Pinpoint the cell where the given text exists, returning its [X, Y] midpoint coordinate. 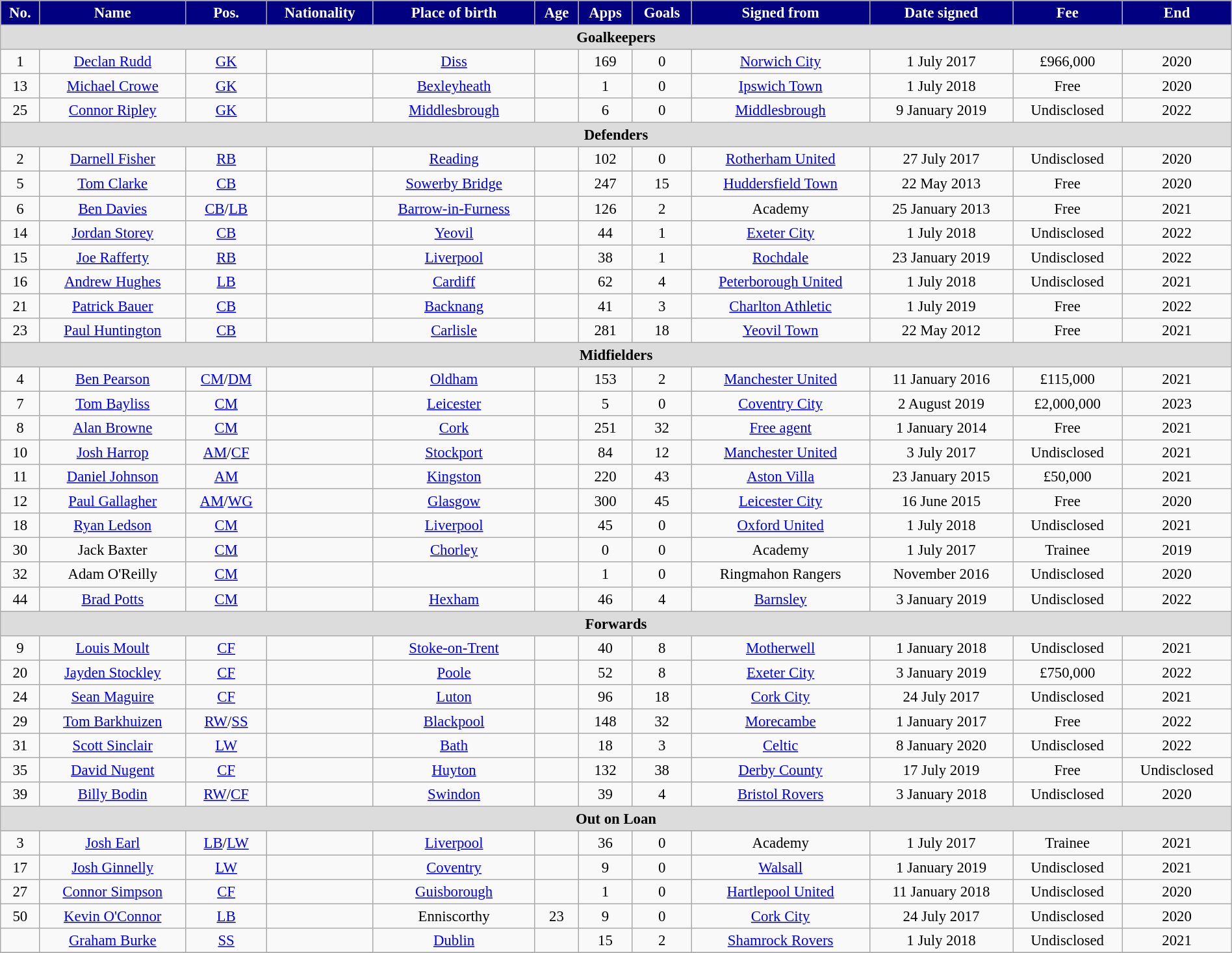
1 January 2018 [941, 648]
Poole [454, 672]
Chorley [454, 550]
11 [20, 477]
17 [20, 868]
29 [20, 721]
Enniscorthy [454, 917]
21 [20, 306]
41 [606, 306]
AM/WG [226, 502]
1 January 2017 [941, 721]
3 July 2017 [941, 453]
Motherwell [781, 648]
Kingston [454, 477]
Norwich City [781, 62]
247 [606, 184]
10 [20, 453]
50 [20, 917]
Josh Harrop [113, 453]
Ipswich Town [781, 86]
Free agent [781, 428]
Glasgow [454, 502]
30 [20, 550]
Guisborough [454, 892]
153 [606, 379]
AM/CF [226, 453]
Scott Sinclair [113, 746]
Daniel Johnson [113, 477]
24 [20, 697]
Michael Crowe [113, 86]
Patrick Bauer [113, 306]
£966,000 [1068, 62]
102 [606, 159]
RW/SS [226, 721]
11 January 2016 [941, 379]
Carlisle [454, 331]
RW/CF [226, 794]
Celtic [781, 746]
Fee [1068, 13]
Charlton Athletic [781, 306]
Bath [454, 746]
Blackpool [454, 721]
Walsall [781, 868]
Oldham [454, 379]
Oxford United [781, 526]
Rochdale [781, 257]
Tom Barkhuizen [113, 721]
Barrow-in-Furness [454, 209]
Forwards [616, 624]
Sowerby Bridge [454, 184]
22 May 2013 [941, 184]
46 [606, 599]
16 [20, 281]
Josh Earl [113, 843]
220 [606, 477]
CM/DM [226, 379]
27 [20, 892]
23 January 2019 [941, 257]
36 [606, 843]
9 January 2019 [941, 110]
20 [20, 672]
13 [20, 86]
Louis Moult [113, 648]
Bexleyheath [454, 86]
Leicester [454, 403]
Yeovil [454, 233]
126 [606, 209]
Connor Ripley [113, 110]
281 [606, 331]
Nationality [320, 13]
Rotherham United [781, 159]
17 July 2019 [941, 770]
96 [606, 697]
Date signed [941, 13]
AM [226, 477]
Paul Gallagher [113, 502]
Sean Maguire [113, 697]
Adam O'Reilly [113, 575]
Josh Ginnelly [113, 868]
Out on Loan [616, 819]
Stockport [454, 453]
Barnsley [781, 599]
31 [20, 746]
LB/LW [226, 843]
Peterborough United [781, 281]
Bristol Rovers [781, 794]
No. [20, 13]
Luton [454, 697]
Leicester City [781, 502]
2 August 2019 [941, 403]
£750,000 [1068, 672]
Pos. [226, 13]
16 June 2015 [941, 502]
1 January 2014 [941, 428]
11 January 2018 [941, 892]
Goalkeepers [616, 38]
84 [606, 453]
Declan Rudd [113, 62]
Cork [454, 428]
Paul Huntington [113, 331]
Ben Pearson [113, 379]
David Nugent [113, 770]
Place of birth [454, 13]
Reading [454, 159]
Darnell Fisher [113, 159]
Ryan Ledson [113, 526]
2019 [1177, 550]
251 [606, 428]
Jayden Stockley [113, 672]
148 [606, 721]
Stoke-on-Trent [454, 648]
Defenders [616, 135]
22 May 2012 [941, 331]
Jack Baxter [113, 550]
169 [606, 62]
23 January 2015 [941, 477]
Morecambe [781, 721]
Billy Bodin [113, 794]
300 [606, 502]
Joe Rafferty [113, 257]
Ringmahon Rangers [781, 575]
Connor Simpson [113, 892]
Aston Villa [781, 477]
Coventry [454, 868]
27 July 2017 [941, 159]
52 [606, 672]
Yeovil Town [781, 331]
Tom Clarke [113, 184]
Huyton [454, 770]
1 July 2019 [941, 306]
End [1177, 13]
Jordan Storey [113, 233]
35 [20, 770]
Name [113, 13]
CB/LB [226, 209]
November 2016 [941, 575]
Apps [606, 13]
Midfielders [616, 355]
1 January 2019 [941, 868]
Ben Davies [113, 209]
Brad Potts [113, 599]
7 [20, 403]
Cardiff [454, 281]
8 January 2020 [941, 746]
£2,000,000 [1068, 403]
25 January 2013 [941, 209]
62 [606, 281]
Age [556, 13]
Swindon [454, 794]
2023 [1177, 403]
25 [20, 110]
Goals [661, 13]
Coventry City [781, 403]
Alan Browne [113, 428]
£115,000 [1068, 379]
Huddersfield Town [781, 184]
Backnang [454, 306]
Derby County [781, 770]
14 [20, 233]
43 [661, 477]
40 [606, 648]
Hexham [454, 599]
£50,000 [1068, 477]
Signed from [781, 13]
Kevin O'Connor [113, 917]
Tom Bayliss [113, 403]
3 January 2018 [941, 794]
132 [606, 770]
Hartlepool United [781, 892]
Diss [454, 62]
Andrew Hughes [113, 281]
